Search for the cell housing the specified text and yield its [X, Y] center coordinate. 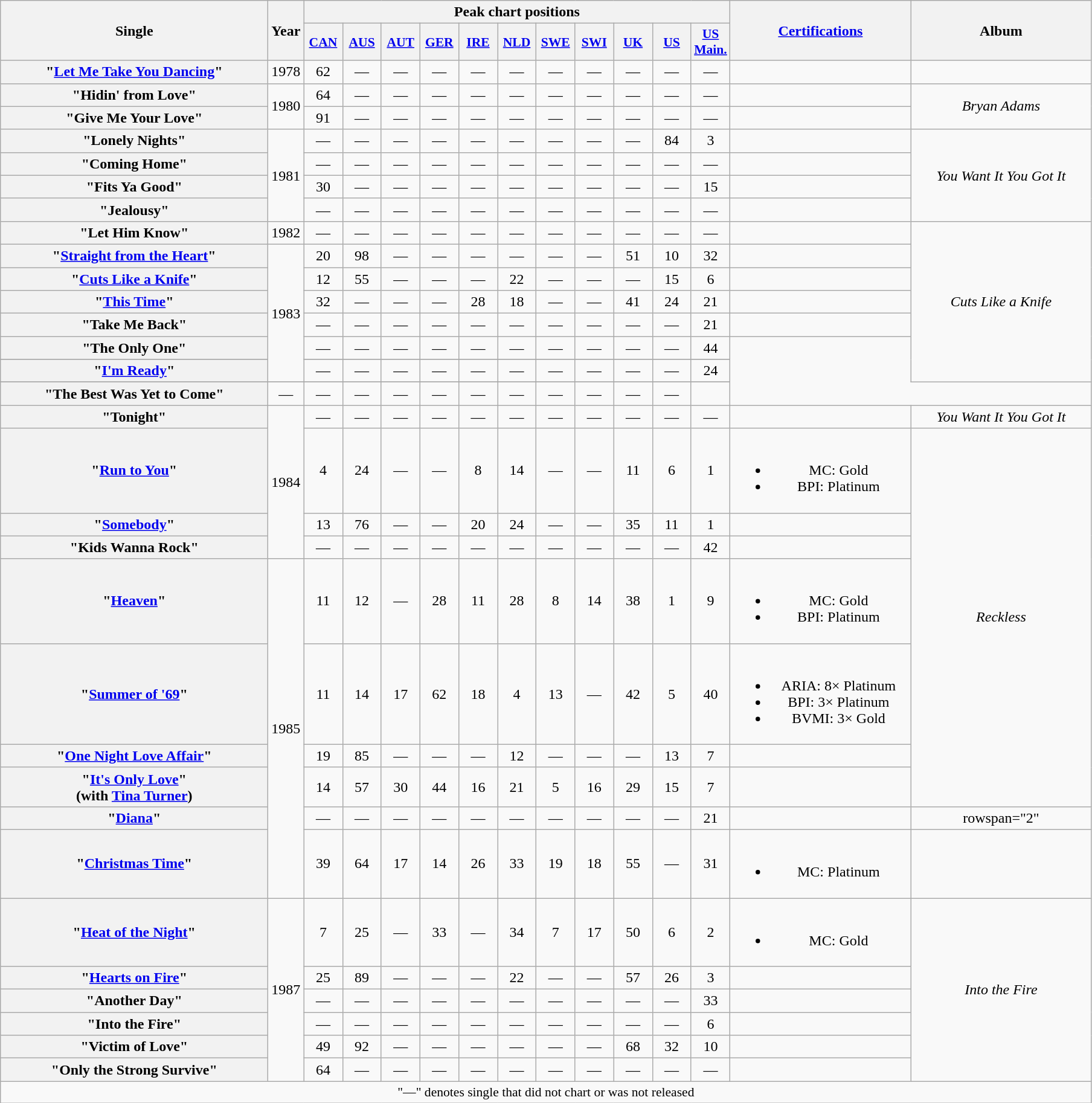
76 [362, 524]
"Somebody" [134, 524]
"This Time" [134, 302]
USMain. [710, 42]
40 [710, 693]
1983 [286, 313]
89 [362, 978]
92 [362, 1047]
49 [323, 1047]
IRE [478, 42]
"Into the Fire" [134, 1024]
"Let Him Know" [134, 233]
68 [633, 1047]
"Run to You" [134, 471]
ARIA: 8× PlatinumBPI: 3× PlatinumBVMI: 3× Gold [820, 693]
1987 [286, 989]
"Lonely Nights" [134, 141]
SWE [556, 42]
84 [672, 141]
31 [710, 864]
GER [439, 42]
34 [517, 931]
"—" denotes single that did not chart or was not released [546, 1092]
"It's Only Love"(with Tina Turner) [134, 786]
"Take Me Back" [134, 325]
"Let Me Take You Dancing" [134, 72]
Single [134, 30]
"Heaven" [134, 601]
1978 [286, 72]
9 [710, 601]
Bryan Adams [1001, 106]
41 [633, 302]
MC: Gold [820, 931]
Into the Fire [1001, 989]
1981 [286, 175]
1982 [286, 233]
"One Night Love Affair" [134, 756]
Album [1001, 30]
AUS [362, 42]
1980 [286, 106]
rowspan="2" [1001, 818]
US [672, 42]
"Tonight" [134, 417]
"Christmas Time" [134, 864]
Cuts Like a Knife [1001, 301]
Year [286, 30]
"I'm Ready" [134, 371]
"Hearts on Fire" [134, 978]
"Jealousy" [134, 210]
"Another Day" [134, 1001]
35 [633, 524]
"Diana" [134, 818]
"Cuts Like a Knife" [134, 278]
AUT [400, 42]
1985 [286, 728]
Certifications [820, 30]
"Straight from the Heart" [134, 256]
91 [323, 118]
UK [633, 42]
"Give Me Your Love" [134, 118]
"Fits Ya Good" [134, 187]
39 [323, 864]
Peak chart positions [517, 12]
SWI [594, 42]
"Hidin' from Love" [134, 95]
1984 [286, 482]
98 [362, 256]
"The Only One" [134, 348]
MC: Platinum [820, 864]
"Only the Strong Survive" [134, 1070]
"Coming Home" [134, 164]
38 [633, 601]
85 [362, 756]
NLD [517, 42]
29 [633, 786]
Reckless [1001, 617]
"Kids Wanna Rock" [134, 547]
"Summer of '69" [134, 693]
"Heat of the Night" [134, 931]
2 [710, 931]
51 [633, 256]
50 [633, 931]
CAN [323, 42]
"Victim of Love" [134, 1047]
"The Best Was Yet to Come" [134, 394]
